Return the [x, y] coordinate for the center point of the cell that contains the specified text.  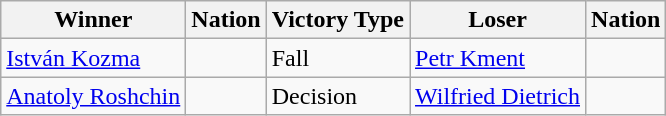
Winner [94, 20]
Victory Type [338, 20]
Loser [498, 20]
István Kozma [94, 58]
Decision [338, 96]
Wilfried Dietrich [498, 96]
Anatoly Roshchin [94, 96]
Fall [338, 58]
Petr Kment [498, 58]
